Provide the [X, Y] coordinate of the cell's center where the given text is located.  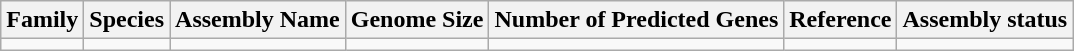
Reference [840, 20]
Number of Predicted Genes [636, 20]
Family [42, 20]
Genome Size [417, 20]
Assembly status [985, 20]
Assembly Name [258, 20]
Species [127, 20]
